Locate the cell with the specified text and output its (X, Y) center coordinate. 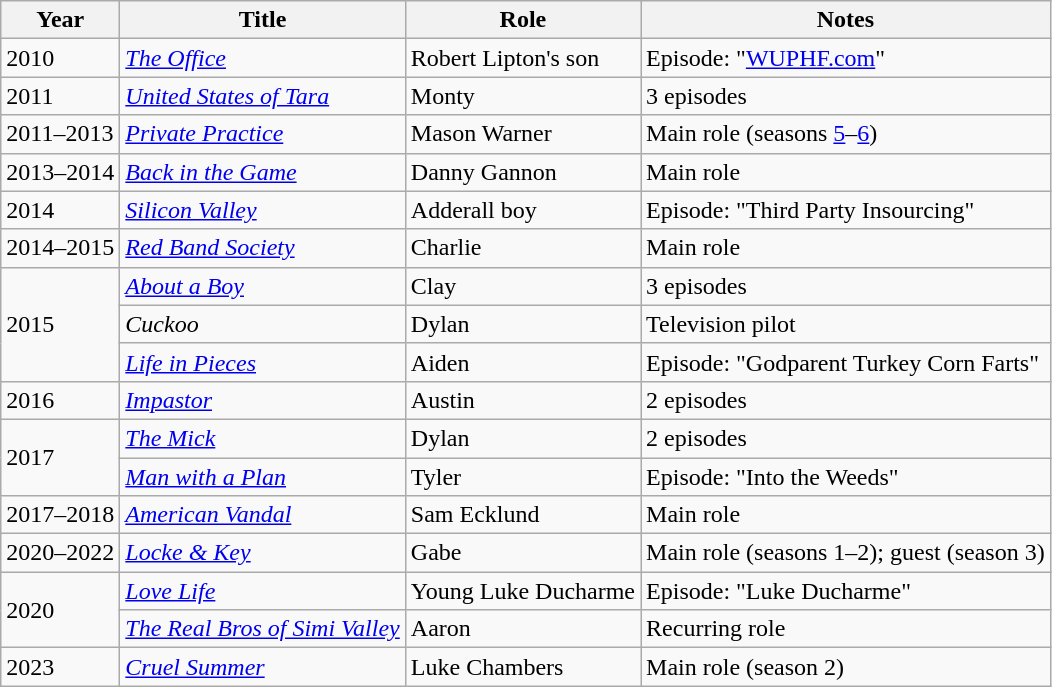
Cruel Summer (262, 667)
Recurring role (846, 629)
Luke Chambers (522, 667)
Episode: "Into the Weeds" (846, 477)
2020–2022 (60, 553)
Private Practice (262, 134)
Title (262, 20)
Year (60, 20)
2014 (60, 210)
Charlie (522, 248)
American Vandal (262, 515)
Episode: "Godparent Turkey Corn Farts" (846, 362)
Life in Pieces (262, 362)
Red Band Society (262, 248)
2011–2013 (60, 134)
Danny Gannon (522, 172)
Adderall boy (522, 210)
The Mick (262, 438)
2016 (60, 400)
Sam Ecklund (522, 515)
2020 (60, 610)
2013–2014 (60, 172)
Notes (846, 20)
United States of Tara (262, 96)
Love Life (262, 591)
Role (522, 20)
Aiden (522, 362)
Young Luke Ducharme (522, 591)
Main role (seasons 1–2); guest (season 3) (846, 553)
Episode: "WUPHF.com" (846, 58)
Locke & Key (262, 553)
Episode: "Luke Ducharme" (846, 591)
Clay (522, 286)
About a Boy (262, 286)
2014–2015 (60, 248)
Mason Warner (522, 134)
Silicon Valley (262, 210)
Monty (522, 96)
Robert Lipton's son (522, 58)
Back in the Game (262, 172)
Impastor (262, 400)
Man with a Plan (262, 477)
2017–2018 (60, 515)
Austin (522, 400)
Aaron (522, 629)
Cuckoo (262, 324)
2023 (60, 667)
Main role (seasons 5–6) (846, 134)
The Real Bros of Simi Valley (262, 629)
Tyler (522, 477)
2011 (60, 96)
Gabe (522, 553)
Main role (season 2) (846, 667)
The Office (262, 58)
Episode: "Third Party Insourcing" (846, 210)
2017 (60, 457)
2010 (60, 58)
2015 (60, 324)
Television pilot (846, 324)
